Return the [x, y] coordinate for the center point of the cell that contains the specified text.  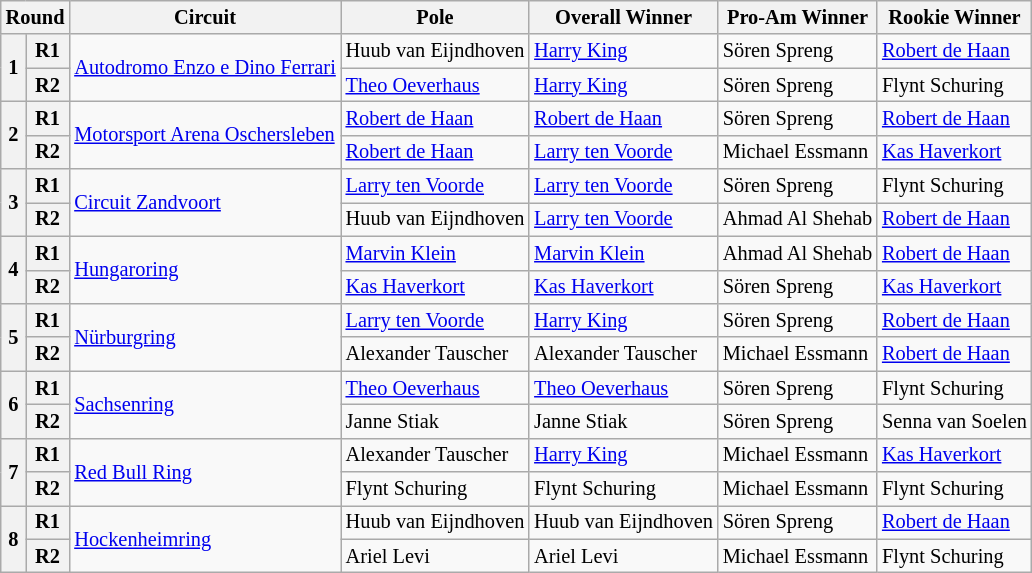
8 [14, 538]
Overall Winner [624, 17]
6 [14, 404]
Circuit Zandvoort [204, 202]
2 [14, 134]
3 [14, 202]
Round [36, 17]
Autodromo Enzo e Dino Ferrari [204, 68]
4 [14, 270]
5 [14, 336]
7 [14, 472]
Motorsport Arena Oschersleben [204, 134]
Hockenheimring [204, 538]
Hungaroring [204, 270]
Rookie Winner [954, 17]
Pole [436, 17]
Circuit [204, 17]
Pro-Am Winner [798, 17]
Sachsenring [204, 404]
1 [14, 68]
Senna van Soelen [954, 421]
Nürburgring [204, 336]
Red Bull Ring [204, 472]
